Scan for the cell matching the given text and deliver its (x, y) coordinate at center. 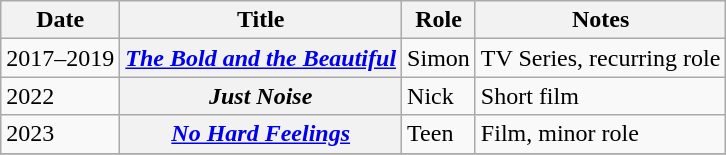
Teen (439, 134)
Nick (439, 96)
2023 (60, 134)
Notes (600, 20)
2017–2019 (60, 58)
Role (439, 20)
2022 (60, 96)
Just Noise (261, 96)
No Hard Feelings (261, 134)
TV Series, recurring role (600, 58)
Film, minor role (600, 134)
Date (60, 20)
Title (261, 20)
Simon (439, 58)
The Bold and the Beautiful (261, 58)
Short film (600, 96)
